Detect which cell encompasses the target text, then output its (x, y) center coordinate. 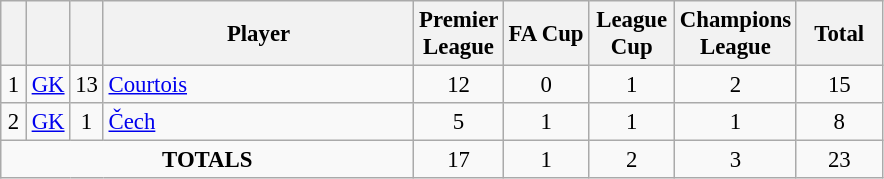
Premier League (458, 34)
3 (735, 160)
5 (458, 122)
8 (839, 122)
15 (839, 85)
Player (258, 34)
Champions League (735, 34)
13 (86, 85)
Čech (258, 122)
17 (458, 160)
0 (546, 85)
League Cup (632, 34)
Courtois (258, 85)
23 (839, 160)
FA Cup (546, 34)
Total (839, 34)
TOTALS (208, 160)
12 (458, 85)
